Return [x, y] of the center of cell containing provided text 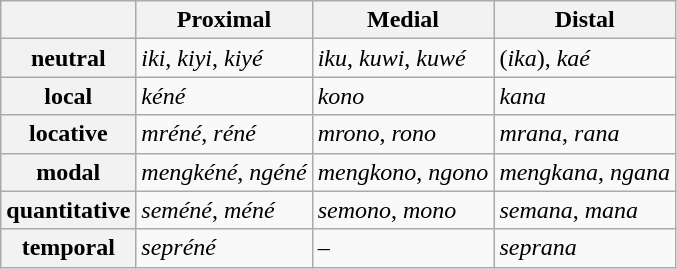
Medial [403, 20]
– [403, 248]
local [68, 96]
semana, mana [585, 210]
mengkana, ngana [585, 172]
kono [403, 96]
mengkéné, ngéné [224, 172]
mrana, rana [585, 134]
kéné [224, 96]
Distal [585, 20]
(ika), kaé [585, 58]
seméné, méné [224, 210]
mengkono, ngono [403, 172]
modal [68, 172]
kana [585, 96]
sepréné [224, 248]
iki, kiyi, kiyé [224, 58]
locative [68, 134]
iku, kuwi, kuwé [403, 58]
semono, mono [403, 210]
Proximal [224, 20]
mréné, réné [224, 134]
seprana [585, 248]
temporal [68, 248]
neutral [68, 58]
mrono, rono [403, 134]
quantitative [68, 210]
